Find where the given text appears and provide that cell's center as [X, Y] coordinate. 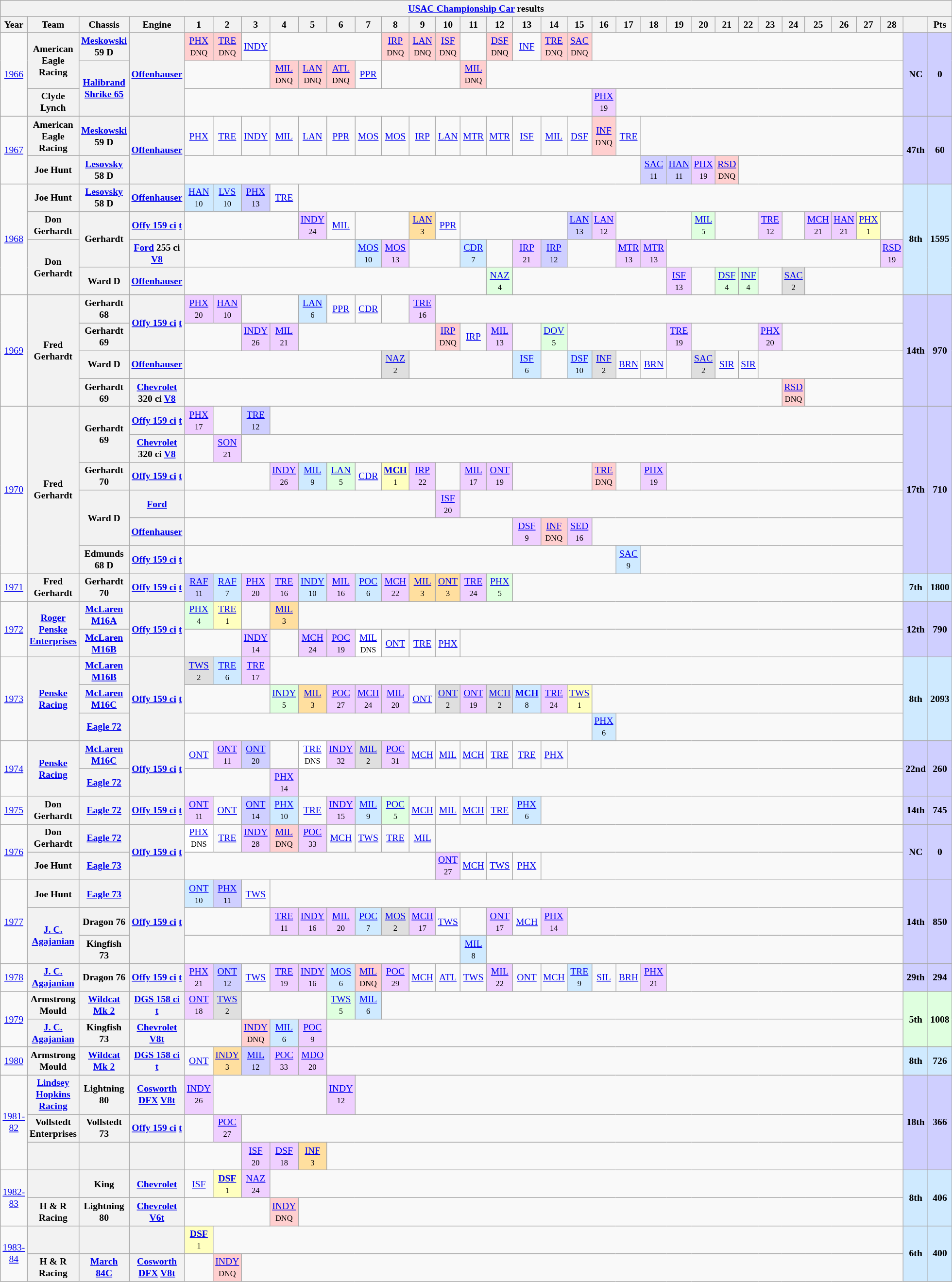
POC19 [341, 643]
Year [14, 24]
ISF6 [527, 364]
7 [368, 24]
1595 [940, 239]
MCH1 [395, 476]
INDY24 [312, 225]
INF4 [748, 281]
Edmunds 68 D [104, 560]
2093 [940, 699]
ATLDNQ [341, 75]
4 [284, 24]
CDR7 [474, 254]
TRE17 [255, 671]
1979 [14, 1019]
Chevrolet V8t [157, 1033]
LAN13 [579, 225]
1976 [14, 852]
ONT27 [448, 866]
1972 [14, 630]
8 [395, 24]
RSD19 [892, 254]
MIL16 [341, 588]
Chevrolet [157, 1184]
260 [940, 769]
5 [312, 24]
PHX17 [199, 421]
MIL17 [474, 476]
NAZ4 [500, 281]
12 [500, 24]
1969 [14, 351]
47th [916, 151]
INF2 [604, 364]
7th [916, 588]
MILDNS [368, 643]
DSF9 [527, 531]
PHX13 [255, 197]
LVS10 [227, 197]
NAZ2 [395, 364]
1974 [14, 769]
POC5 [395, 810]
TWS5 [341, 1006]
INDY15 [341, 810]
29th [916, 977]
MIL12 [255, 1061]
PHX10 [284, 810]
RAF7 [227, 588]
ISFDNQ [448, 47]
1983-84 [14, 1253]
INDY14 [255, 643]
366 [940, 1123]
PHX11 [227, 894]
ONT12 [227, 977]
Chassis [104, 24]
22nd [916, 769]
1975 [14, 810]
INF3 [312, 1156]
Halibrand Shrike 65 [104, 88]
6th [916, 1253]
MIL2 [368, 755]
TRE11 [284, 922]
POC9 [312, 1033]
2 [227, 24]
14 [554, 24]
ONT3 [448, 588]
Gerhardt [104, 239]
POC6 [368, 588]
970 [940, 351]
MCH22 [395, 588]
MDO20 [312, 1061]
NAZ24 [255, 1184]
INF [527, 47]
MOS2 [395, 922]
745 [940, 810]
DSF10 [579, 364]
1970 [14, 490]
ONT10 [199, 894]
USAC Championship Car results [476, 9]
MIL13 [500, 337]
21 [727, 24]
Roger Penske Enterprises [53, 630]
294 [940, 977]
MOS13 [395, 254]
DSFDNQ [500, 47]
INDY5 [284, 699]
406 [940, 1198]
MCH2 [500, 699]
HAN11 [679, 170]
18 [654, 24]
INDY28 [255, 838]
MIL22 [500, 977]
SED16 [579, 531]
1982-83 [14, 1198]
HAN21 [844, 225]
1967 [14, 151]
LAN5 [341, 476]
1800 [940, 588]
ONT2 [448, 699]
18th [916, 1123]
MCH17 [423, 922]
15 [579, 24]
TRE9 [579, 977]
DOV5 [554, 337]
MCH8 [527, 699]
BRH [629, 977]
MIL21 [284, 337]
6 [341, 24]
SACDNQ [579, 47]
790 [940, 630]
Pts [940, 24]
MOS10 [368, 254]
ONT17 [500, 922]
LAN6 [312, 309]
MCH21 [818, 225]
12th [916, 630]
PHX1 [868, 225]
INDY10 [312, 588]
Vollstedt 73 [104, 1128]
5th [916, 1019]
King [104, 1184]
1966 [14, 75]
SON21 [227, 448]
MIL5 [703, 225]
Engine [157, 24]
19 [679, 24]
LAN3 [423, 225]
Ford [157, 504]
1971 [14, 588]
850 [940, 922]
POC29 [395, 977]
PHX5 [500, 588]
Clyde Lynch [53, 102]
ONT14 [255, 810]
17th [916, 490]
PHXDNS [199, 838]
INDY12 [341, 1095]
SAC9 [629, 560]
ONT18 [199, 1006]
TRE1 [227, 615]
10 [448, 24]
ONT20 [255, 755]
POC7 [368, 922]
IRP21 [527, 254]
3 [255, 24]
TWS1 [579, 699]
400 [940, 1253]
Lindsey Hopkins Racing [53, 1095]
Chevrolet V6t [157, 1212]
23 [770, 24]
INDY32 [341, 755]
17 [629, 24]
ISF13 [679, 281]
Team [53, 24]
MOS6 [341, 977]
IRP22 [423, 476]
60 [940, 151]
DSF4 [727, 281]
9 [423, 24]
RAF11 [199, 588]
726 [940, 1061]
SAC11 [654, 170]
IRP12 [554, 254]
27 [868, 24]
26 [844, 24]
PHXDNQ [199, 47]
TREDNS [312, 755]
MIL8 [474, 949]
LAN12 [604, 225]
20 [703, 24]
DSF18 [284, 1156]
16 [604, 24]
25 [818, 24]
INDY3 [227, 1061]
13 [527, 24]
24 [794, 24]
28 [892, 24]
Ford 255 ci V8 [157, 254]
1977 [14, 922]
1981-82 [14, 1123]
11 [474, 24]
1968 [14, 239]
Gerhardt 68 [104, 309]
POC31 [395, 755]
22 [748, 24]
1978 [14, 977]
March 84C [104, 1268]
1008 [940, 1019]
Vollstedt Enterprises [53, 1128]
SIL [604, 977]
McLaren M16A [104, 615]
1 [199, 24]
DSF [579, 136]
TRE6 [227, 671]
PHX4 [199, 615]
1980 [14, 1061]
710 [940, 490]
1973 [14, 699]
ATL [448, 977]
